Return (x, y) of the center of cell containing provided text 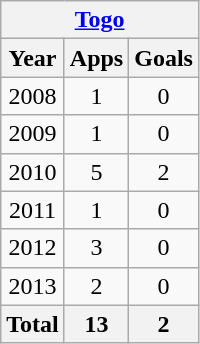
Year (33, 58)
5 (96, 172)
2008 (33, 96)
2012 (33, 248)
2010 (33, 172)
Goals (164, 58)
2011 (33, 210)
3 (96, 248)
Togo (100, 20)
13 (96, 324)
2013 (33, 286)
Total (33, 324)
2009 (33, 134)
Apps (96, 58)
